Capture the cell that displays the provided text and extract its (x, y) central coordinate. 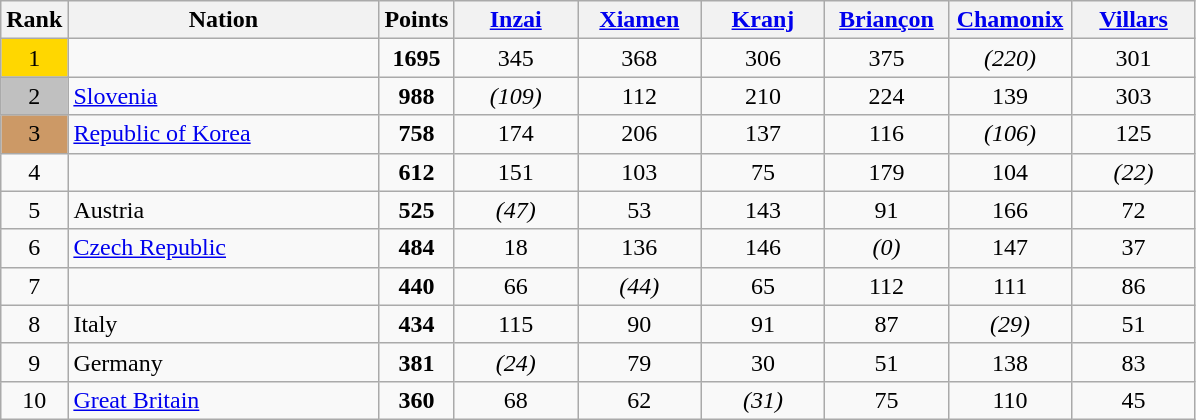
174 (516, 134)
758 (416, 134)
115 (516, 324)
(109) (516, 96)
Briançon (887, 20)
30 (763, 362)
86 (1134, 286)
(31) (763, 400)
(220) (1010, 58)
(47) (516, 210)
Rank (34, 20)
301 (1134, 58)
(24) (516, 362)
303 (1134, 96)
4 (34, 172)
224 (887, 96)
1 (34, 58)
988 (416, 96)
139 (1010, 96)
Slovenia (224, 96)
434 (416, 324)
306 (763, 58)
83 (1134, 362)
Kranj (763, 20)
110 (1010, 400)
166 (1010, 210)
Inzai (516, 20)
(44) (640, 286)
87 (887, 324)
Germany (224, 362)
Nation (224, 20)
440 (416, 286)
(106) (1010, 134)
45 (1134, 400)
5 (34, 210)
381 (416, 362)
Republic of Korea (224, 134)
2 (34, 96)
111 (1010, 286)
72 (1134, 210)
37 (1134, 248)
146 (763, 248)
18 (516, 248)
6 (34, 248)
8 (34, 324)
65 (763, 286)
151 (516, 172)
179 (887, 172)
9 (34, 362)
(22) (1134, 172)
125 (1134, 134)
612 (416, 172)
210 (763, 96)
116 (887, 134)
525 (416, 210)
(29) (1010, 324)
Czech Republic (224, 248)
104 (1010, 172)
66 (516, 286)
206 (640, 134)
79 (640, 362)
368 (640, 58)
137 (763, 134)
147 (1010, 248)
Villars (1134, 20)
90 (640, 324)
1695 (416, 58)
3 (34, 134)
7 (34, 286)
Chamonix (1010, 20)
62 (640, 400)
143 (763, 210)
(0) (887, 248)
Points (416, 20)
138 (1010, 362)
53 (640, 210)
136 (640, 248)
345 (516, 58)
Great Britain (224, 400)
10 (34, 400)
360 (416, 400)
68 (516, 400)
Austria (224, 210)
375 (887, 58)
103 (640, 172)
Xiamen (640, 20)
484 (416, 248)
Italy (224, 324)
